From the cell containing the given text, extract its center point as (x, y) coordinate. 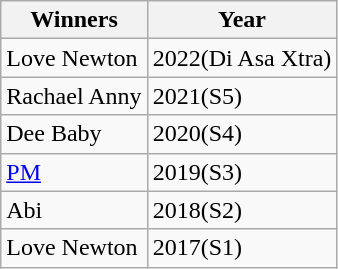
Winners (74, 20)
2021(S5) (242, 96)
Year (242, 20)
2018(S2) (242, 210)
2022(Di Asa Xtra) (242, 58)
Dee Baby (74, 134)
2019(S3) (242, 172)
2020(S4) (242, 134)
PM (74, 172)
Rachael Anny (74, 96)
2017(S1) (242, 248)
Abi (74, 210)
